From the cell containing the given text, extract its center point as (X, Y) coordinate. 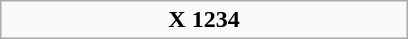
X 1234 (204, 20)
